Return [X, Y] of the center of cell containing provided text 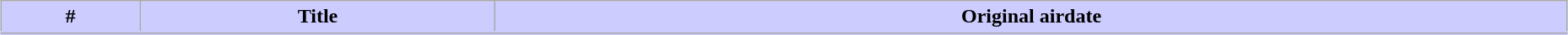
Title [317, 17]
# [71, 17]
Original airdate [1031, 17]
